Return [X, Y] of the center of cell containing provided text 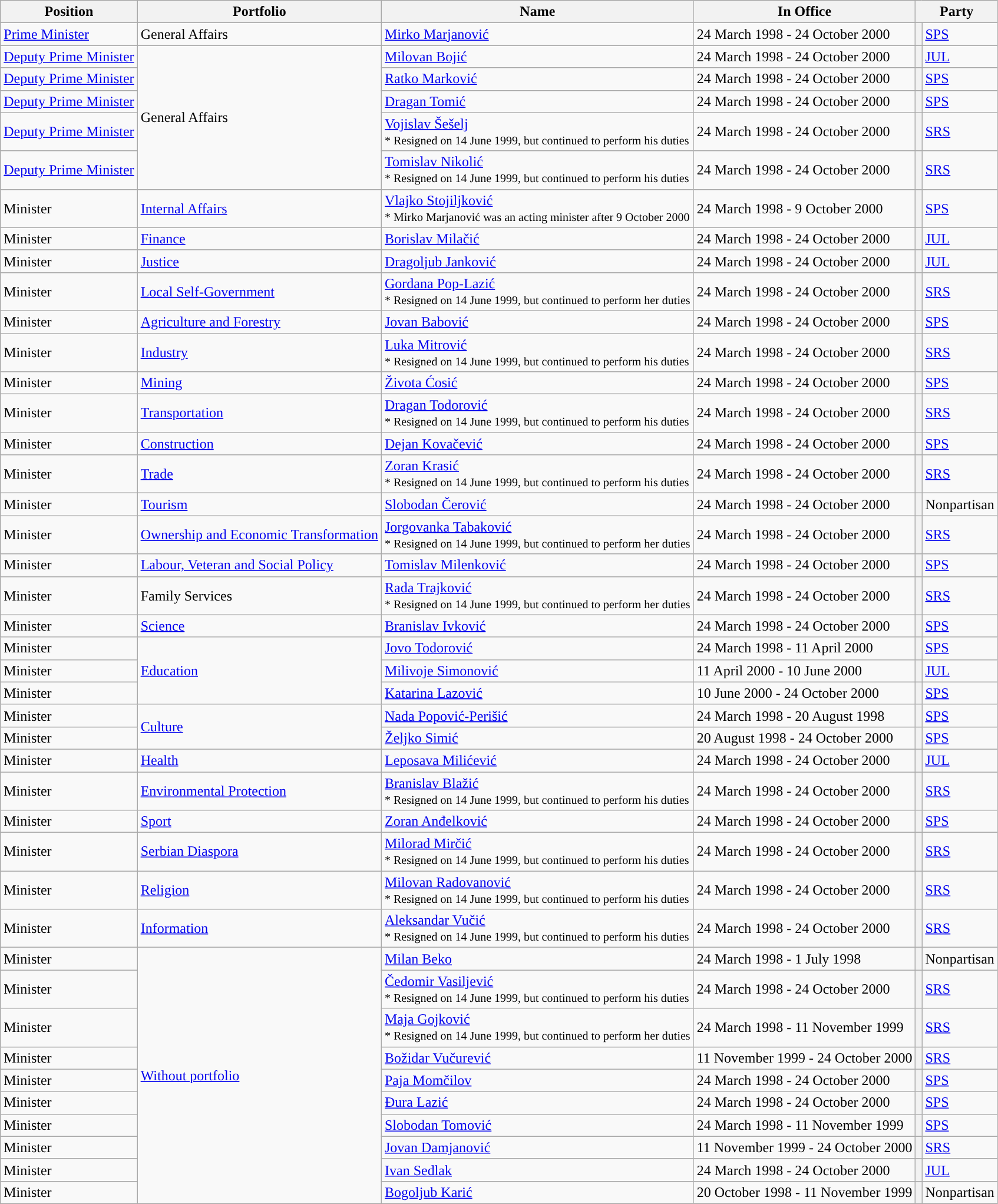
Industry [259, 352]
Culture [259, 727]
Branislav Ivković [537, 626]
Željko Simić [537, 738]
Serbian Diaspora [259, 852]
Family Services [259, 595]
Local Self-Government [259, 291]
Milivoje Simonović [537, 671]
Luka Mitrović* Resigned on 14 June 1999, but continued to perform his duties [537, 352]
Tomislav Nikolić* Resigned on 14 June 1999, but continued to perform his duties [537, 170]
Agriculture and Forestry [259, 322]
Dragoljub Janković [537, 261]
20 October 1998 - 11 November 1999 [805, 1192]
In Office [805, 12]
24 March 1998 - 9 October 2000 [805, 209]
Milovan Bojić [537, 57]
Prime Minister [69, 34]
Mining [259, 383]
Slobodan Tomović [537, 1125]
Slobodan Čerović [537, 504]
Jovo Todorović [537, 648]
Science [259, 626]
Information [259, 929]
Života Ćosić [537, 383]
Trade [259, 474]
Tomislav Milenković [537, 565]
Katarina Lazović [537, 693]
Nada Popović-Perišić [537, 715]
Dragan Todorović* Resigned on 14 June 1999, but continued to perform his duties [537, 414]
Position [69, 12]
Bogoljub Karić [537, 1192]
Mirko Marjanović [537, 34]
Health [259, 760]
Vlajko Stojiljković* Mirko Marjanović was an acting minister after 9 October 2000 [537, 209]
Đura Lazić [537, 1103]
24 March 1998 - 1 July 1998 [805, 959]
Without portfolio [259, 1076]
Vojislav Šešelj* Resigned on 14 June 1999, but continued to perform his duties [537, 132]
Education [259, 671]
Rada Trajković* Resigned on 14 June 1999, but continued to perform her duties [537, 595]
Maja Gojković* Resigned on 14 June 1999, but continued to perform her duties [537, 1028]
Zoran Anđelković [537, 822]
24 March 1998 - 20 August 1998 [805, 715]
Jovan Damjanović [537, 1147]
Justice [259, 261]
Milorad Mirčić* Resigned on 14 June 1999, but continued to perform his duties [537, 852]
10 June 2000 - 24 October 2000 [805, 693]
Tourism [259, 504]
Zoran Krasić* Resigned on 14 June 1999, but continued to perform his duties [537, 474]
Jovan Babović [537, 322]
Finance [259, 239]
Paja Momčilov [537, 1080]
Čedomir Vasiljević* Resigned on 14 June 1999, but continued to perform his duties [537, 989]
Aleksandar Vučić* Resigned on 14 June 1999, but continued to perform his duties [537, 929]
Branislav Blažić* Resigned on 14 June 1999, but continued to perform his duties [537, 791]
Ratko Marković [537, 79]
20 August 1998 - 24 October 2000 [805, 738]
Labour, Veteran and Social Policy [259, 565]
24 March 1998 - 11 April 2000 [805, 648]
Milovan Radovanović* Resigned on 14 June 1999, but continued to perform his duties [537, 890]
Portfolio [259, 12]
Milan Beko [537, 959]
Internal Affairs [259, 209]
Leposava Milićević [537, 760]
Construction [259, 444]
Dejan Kovačević [537, 444]
Gordana Pop-Lazić* Resigned on 14 June 1999, but continued to perform her duties [537, 291]
Name [537, 12]
Jorgovanka Tabaković* Resigned on 14 June 1999, but continued to perform her duties [537, 535]
Ivan Sedlak [537, 1170]
Environmental Protection [259, 791]
Religion [259, 890]
Party [957, 12]
Borislav Milačić [537, 239]
Dragan Tomić [537, 101]
11 April 2000 - 10 June 2000 [805, 671]
Transportation [259, 414]
Božidar Vučurević [537, 1058]
Sport [259, 822]
Ownership and Economic Transformation [259, 535]
